Search for the cell housing the specified text and yield its [X, Y] center coordinate. 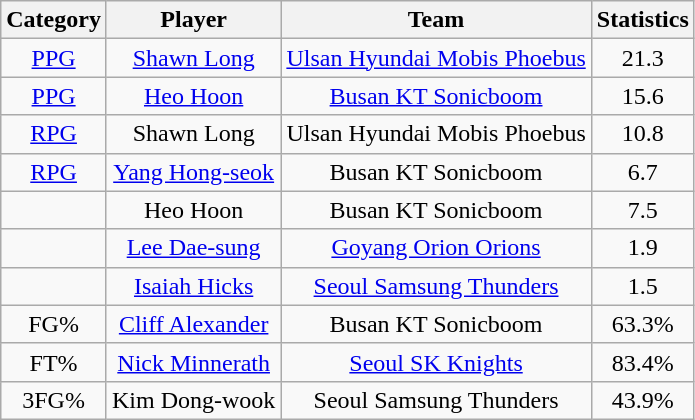
3FG% [54, 400]
Seoul SK Knights [436, 362]
Category [54, 20]
10.8 [642, 134]
83.4% [642, 362]
15.6 [642, 96]
FT% [54, 362]
63.3% [642, 324]
1.9 [642, 248]
Player [193, 20]
Team [436, 20]
Kim Dong-wook [193, 400]
21.3 [642, 58]
Cliff Alexander [193, 324]
7.5 [642, 210]
FG% [54, 324]
43.9% [642, 400]
Lee Dae-sung [193, 248]
1.5 [642, 286]
Isaiah Hicks [193, 286]
6.7 [642, 172]
Nick Minnerath [193, 362]
Statistics [642, 20]
Goyang Orion Orions [436, 248]
Yang Hong-seok [193, 172]
